Identify which cell holds the provided text, then report its (x, y) central coordinate. 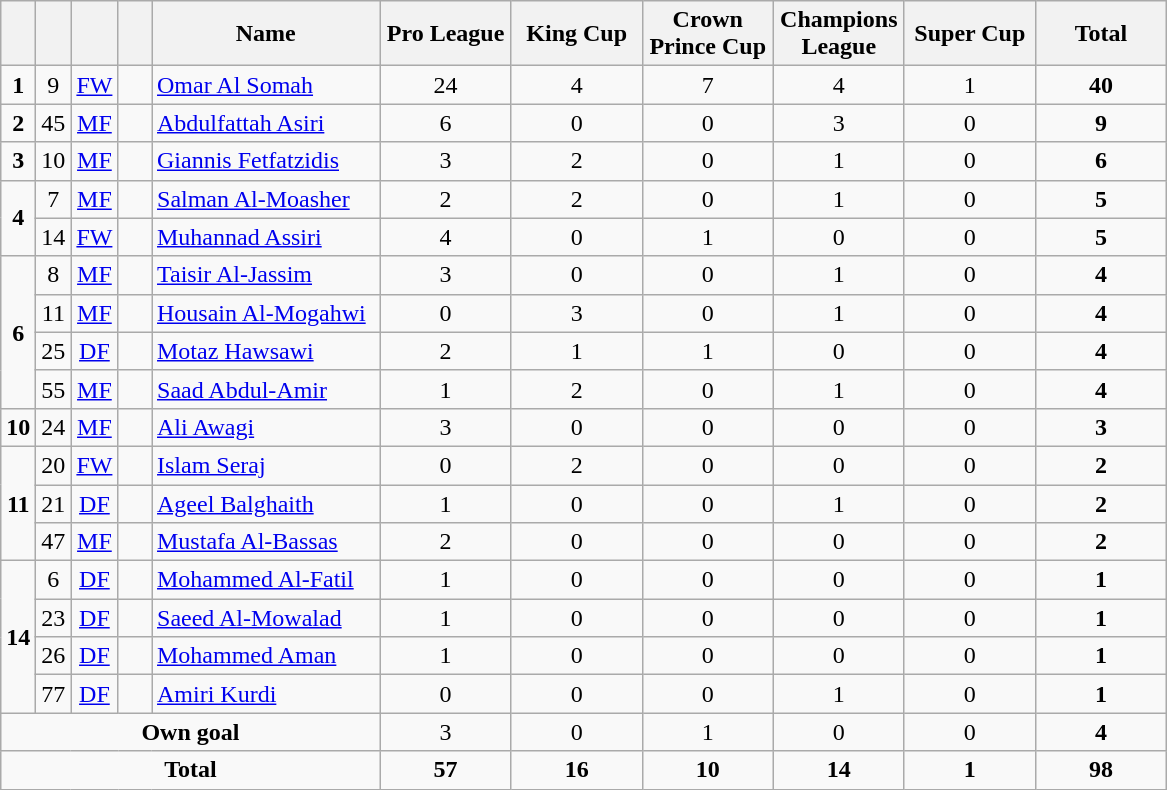
Crown Prince Cup (708, 34)
8 (54, 275)
98 (1100, 770)
Motaz Hawsawi (266, 351)
Amiri Kurdi (266, 694)
55 (54, 389)
Mohammed Aman (266, 656)
45 (54, 123)
Muhannad Assiri (266, 237)
Ageel Balghaith (266, 503)
Mohammed Al-Fatil (266, 580)
Champions League (838, 34)
Islam Seraj (266, 465)
77 (54, 694)
Name (266, 34)
26 (54, 656)
Ali Awagi (266, 427)
47 (54, 542)
21 (54, 503)
Pro League (446, 34)
Abdulfattah Asiri (266, 123)
King Cup (576, 34)
23 (54, 618)
Super Cup (970, 34)
25 (54, 351)
Giannis Fetfatzidis (266, 161)
Mustafa Al-Bassas (266, 542)
Taisir Al-Jassim (266, 275)
Saeed Al-Mowalad (266, 618)
Own goal (190, 732)
Housain Al-Mogahwi (266, 313)
Saad Abdul-Amir (266, 389)
Salman Al-Moasher (266, 199)
Omar Al Somah (266, 85)
20 (54, 465)
16 (576, 770)
40 (1100, 85)
57 (446, 770)
